Detect which cell encompasses the target text, then output its [x, y] center coordinate. 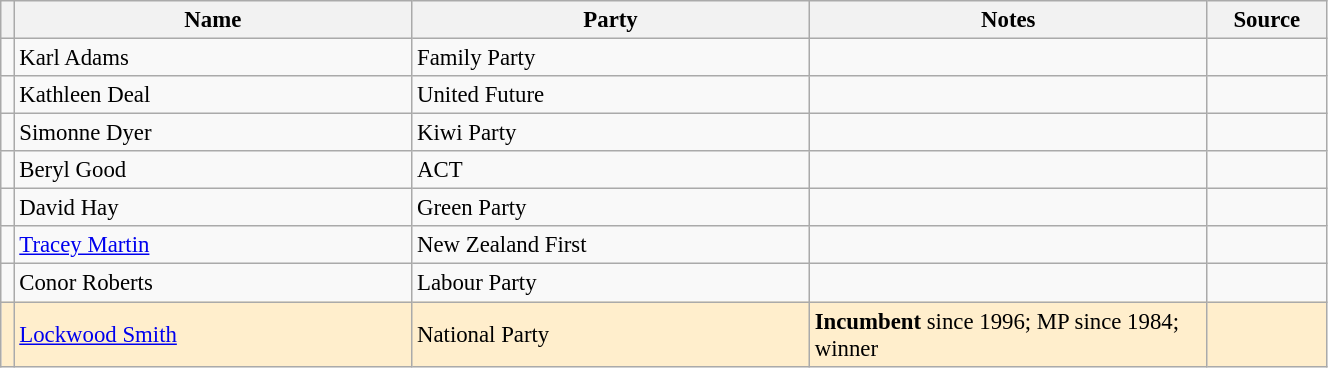
Name [213, 20]
Conor Roberts [213, 283]
Tracey Martin [213, 245]
Source [1266, 20]
Labour Party [611, 283]
Karl Adams [213, 58]
Lockwood Smith [213, 334]
Simonne Dyer [213, 133]
United Future [611, 95]
Beryl Good [213, 170]
Green Party [611, 208]
Kathleen Deal [213, 95]
Family Party [611, 58]
National Party [611, 334]
Notes [1008, 20]
Kiwi Party [611, 133]
ACT [611, 170]
Incumbent since 1996; MP since 1984; winner [1008, 334]
New Zealand First [611, 245]
Party [611, 20]
David Hay [213, 208]
